Search for the cell housing the specified text and yield its [X, Y] center coordinate. 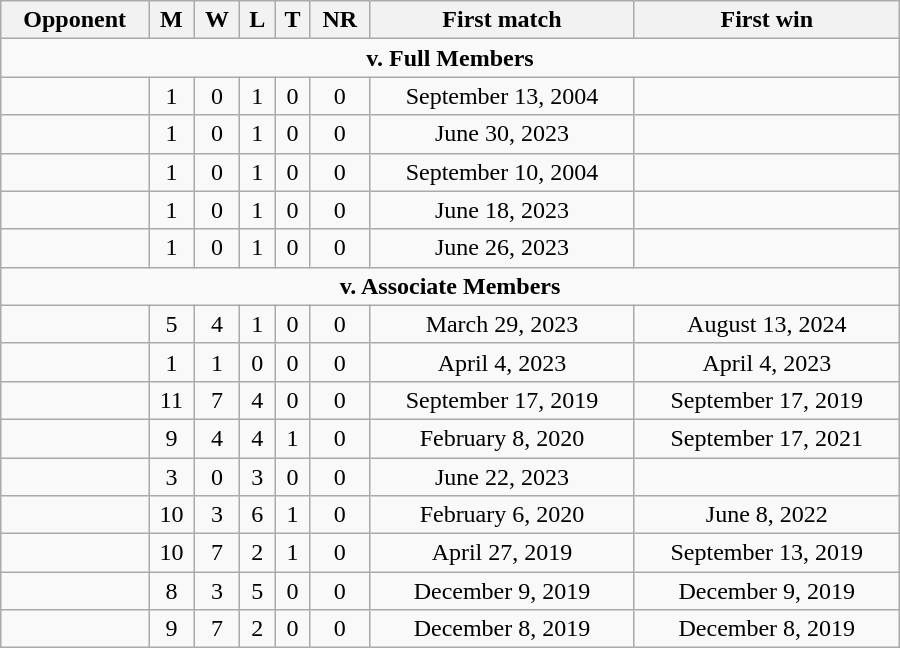
September 17, 2021 [766, 438]
March 29, 2023 [502, 324]
June 8, 2022 [766, 515]
August 13, 2024 [766, 324]
NR [340, 20]
11 [172, 400]
L [258, 20]
June 18, 2023 [502, 210]
6 [258, 515]
M [172, 20]
September 13, 2004 [502, 96]
Opponent [75, 20]
April 27, 2019 [502, 553]
T [292, 20]
v. Associate Members [450, 286]
v. Full Members [450, 58]
September 13, 2019 [766, 553]
February 8, 2020 [502, 438]
September 10, 2004 [502, 172]
June 30, 2023 [502, 134]
June 22, 2023 [502, 477]
February 6, 2020 [502, 515]
8 [172, 591]
W [217, 20]
First match [502, 20]
First win [766, 20]
June 26, 2023 [502, 248]
